Determine the (X, Y) coordinate at the center of the cell enclosing the given text.  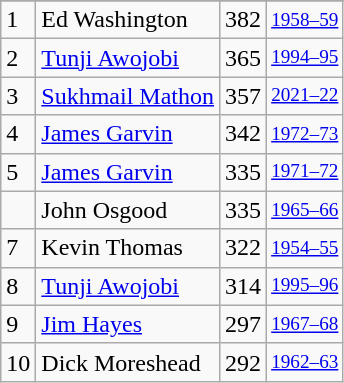
1972–73 (305, 134)
Ed Washington (128, 20)
John Osgood (128, 210)
1965–66 (305, 210)
382 (244, 20)
1958–59 (305, 20)
4 (18, 134)
1995–96 (305, 286)
1971–72 (305, 172)
357 (244, 96)
Jim Hayes (128, 324)
1 (18, 20)
10 (18, 362)
1967–68 (305, 324)
342 (244, 134)
1962–63 (305, 362)
292 (244, 362)
Kevin Thomas (128, 248)
2021–22 (305, 96)
8 (18, 286)
Sukhmail Mathon (128, 96)
3 (18, 96)
365 (244, 58)
1994–95 (305, 58)
297 (244, 324)
2 (18, 58)
5 (18, 172)
1954–55 (305, 248)
314 (244, 286)
322 (244, 248)
9 (18, 324)
Dick Moreshead (128, 362)
7 (18, 248)
